Locate the cell with the specified text and output its (x, y) center coordinate. 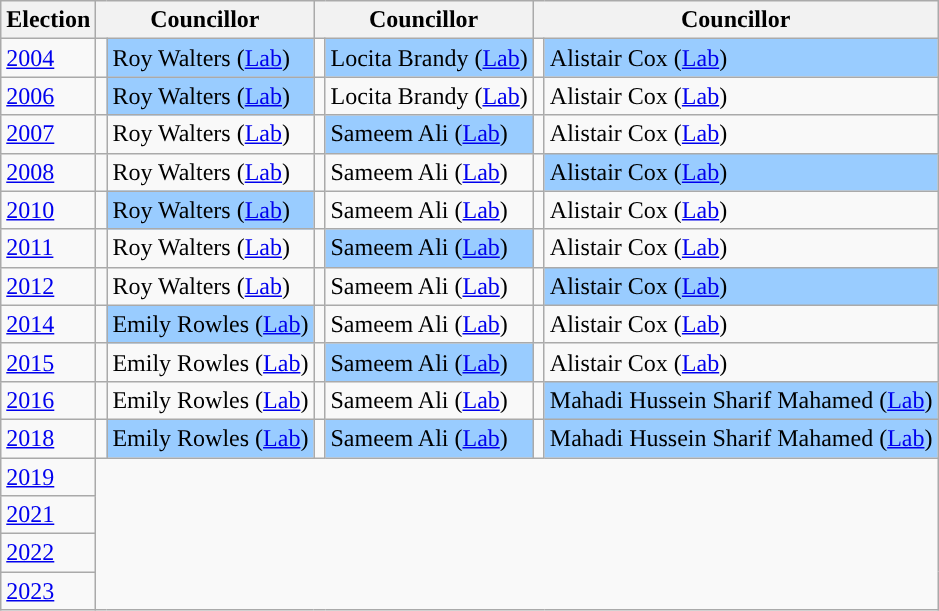
2021 (48, 515)
2011 (48, 248)
2006 (48, 96)
Election (48, 20)
2019 (48, 477)
2023 (48, 591)
2015 (48, 362)
2014 (48, 324)
2022 (48, 553)
2016 (48, 400)
2018 (48, 438)
2010 (48, 210)
2007 (48, 134)
2004 (48, 58)
2012 (48, 286)
2008 (48, 172)
